Identify which cell holds the provided text, then report its (x, y) central coordinate. 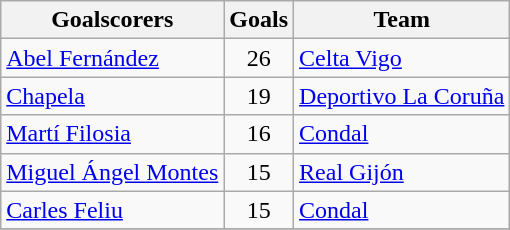
Celta Vigo (402, 58)
Real Gijón (402, 172)
Goals (259, 20)
Miguel Ángel Montes (112, 172)
16 (259, 134)
Goalscorers (112, 20)
Deportivo La Coruña (402, 96)
Abel Fernández (112, 58)
Team (402, 20)
Chapela (112, 96)
Carles Feliu (112, 210)
19 (259, 96)
26 (259, 58)
Martí Filosia (112, 134)
